For the text-containing cell, return its midpoint in (X, Y) coordinate format. 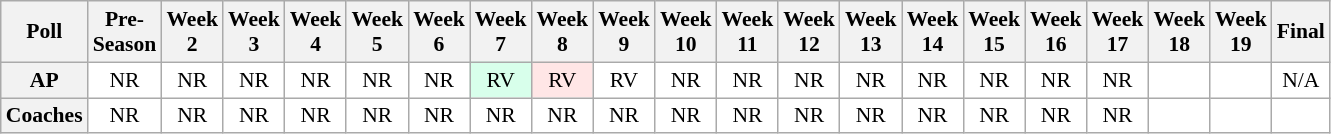
Coaches (44, 116)
AP (44, 80)
Week8 (562, 32)
Week9 (624, 32)
Week17 (1118, 32)
Week11 (748, 32)
Week16 (1056, 32)
Week7 (501, 32)
N/A (1301, 80)
Week6 (439, 32)
Week4 (316, 32)
Week15 (994, 32)
Week10 (686, 32)
Week14 (933, 32)
Pre-Season (125, 32)
Week3 (254, 32)
Week12 (809, 32)
Week5 (377, 32)
Final (1301, 32)
Week2 (192, 32)
Poll (44, 32)
Week13 (871, 32)
Week19 (1241, 32)
Week18 (1179, 32)
